Extract the [X, Y] coordinate from the center of the cell holding the provided text.  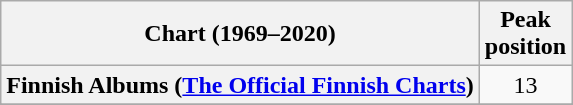
Finnish Albums (The Official Finnish Charts) [240, 85]
13 [525, 85]
Peakposition [525, 34]
Chart (1969–2020) [240, 34]
